Capture the cell that displays the provided text and extract its [x, y] central coordinate. 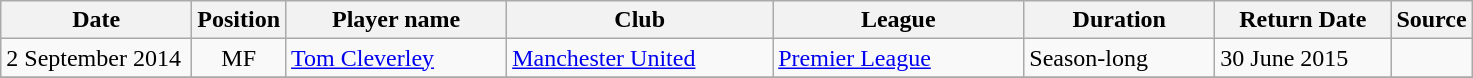
Tom Cleverley [396, 58]
Position [239, 20]
Premier League [898, 58]
Date [96, 20]
MF [239, 58]
2 September 2014 [96, 58]
Return Date [1303, 20]
League [898, 20]
Manchester United [640, 58]
Source [1432, 20]
Season-long [1120, 58]
Duration [1120, 20]
Player name [396, 20]
Club [640, 20]
30 June 2015 [1303, 58]
